Extract the (x, y) coordinate from the center of the cell holding the provided text.  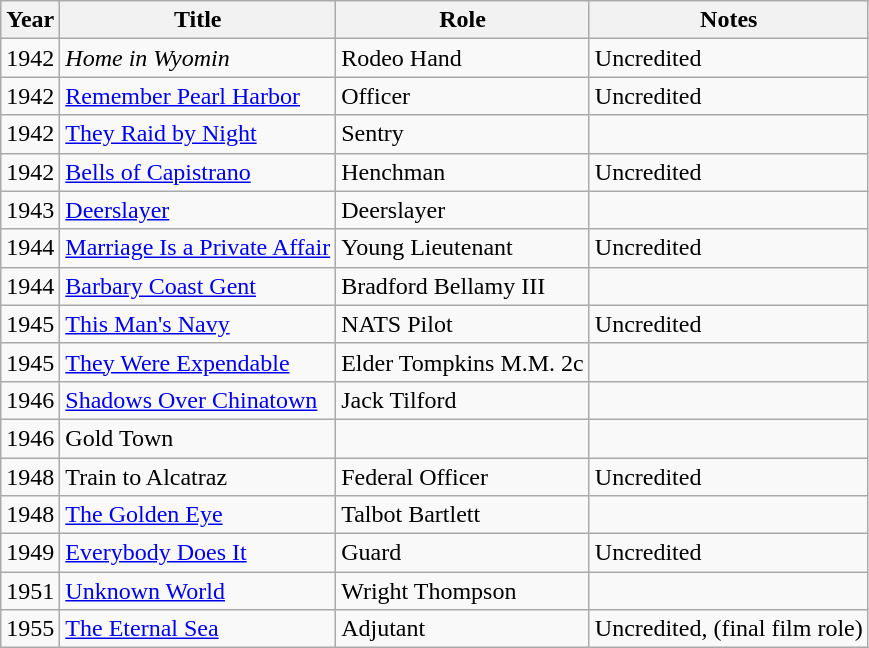
Elder Tompkins M.M. 2c (463, 362)
Bells of Capistrano (198, 172)
Shadows Over Chinatown (198, 400)
Home in Wyomin (198, 58)
1949 (30, 553)
The Golden Eye (198, 515)
This Man's Navy (198, 324)
Title (198, 20)
Guard (463, 553)
Gold Town (198, 438)
NATS Pilot (463, 324)
Officer (463, 96)
Role (463, 20)
Young Lieutenant (463, 248)
Bradford Bellamy III (463, 286)
They Were Expendable (198, 362)
1943 (30, 210)
Federal Officer (463, 477)
Adjutant (463, 629)
Barbary Coast Gent (198, 286)
Unknown World (198, 591)
Rodeo Hand (463, 58)
Everybody Does It (198, 553)
Notes (728, 20)
Wright Thompson (463, 591)
The Eternal Sea (198, 629)
Train to Alcatraz (198, 477)
They Raid by Night (198, 134)
1955 (30, 629)
Remember Pearl Harbor (198, 96)
Talbot Bartlett (463, 515)
Uncredited, (final film role) (728, 629)
1951 (30, 591)
Year (30, 20)
Sentry (463, 134)
Marriage Is a Private Affair (198, 248)
Jack Tilford (463, 400)
Henchman (463, 172)
